Identify which cell holds the provided text, then report its (x, y) central coordinate. 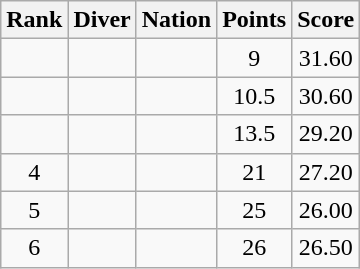
Points (254, 20)
29.20 (326, 134)
Diver (102, 20)
Rank (34, 20)
Score (326, 20)
4 (34, 172)
6 (34, 248)
26 (254, 248)
26.00 (326, 210)
27.20 (326, 172)
13.5 (254, 134)
31.60 (326, 58)
25 (254, 210)
10.5 (254, 96)
5 (34, 210)
21 (254, 172)
Nation (176, 20)
26.50 (326, 248)
30.60 (326, 96)
9 (254, 58)
